Extract the [x, y] coordinate from the center of the cell holding the provided text.  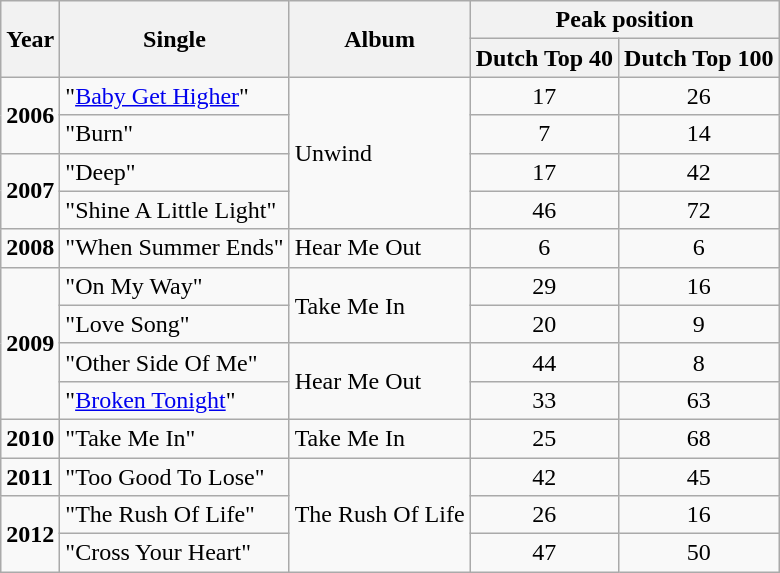
20 [544, 324]
72 [699, 210]
Single [174, 39]
"Deep" [174, 172]
Peak position [624, 20]
Dutch Top 100 [699, 58]
25 [544, 438]
2009 [30, 343]
"Cross Your Heart" [174, 553]
Album [380, 39]
"Love Song" [174, 324]
Unwind [380, 153]
"Too Good To Lose" [174, 477]
8 [699, 362]
"Take Me In" [174, 438]
"Burn" [174, 134]
"On My Way" [174, 286]
2007 [30, 191]
2012 [30, 534]
Year [30, 39]
63 [699, 400]
29 [544, 286]
"The Rush Of Life" [174, 515]
2010 [30, 438]
50 [699, 553]
"When Summer Ends" [174, 248]
"Baby Get Higher" [174, 96]
2008 [30, 248]
68 [699, 438]
2006 [30, 115]
14 [699, 134]
7 [544, 134]
9 [699, 324]
The Rush Of Life [380, 515]
"Broken Tonight" [174, 400]
47 [544, 553]
2011 [30, 477]
44 [544, 362]
46 [544, 210]
"Other Side Of Me" [174, 362]
Dutch Top 40 [544, 58]
"Shine A Little Light" [174, 210]
33 [544, 400]
45 [699, 477]
